For the text-containing cell, return its midpoint in (X, Y) coordinate format. 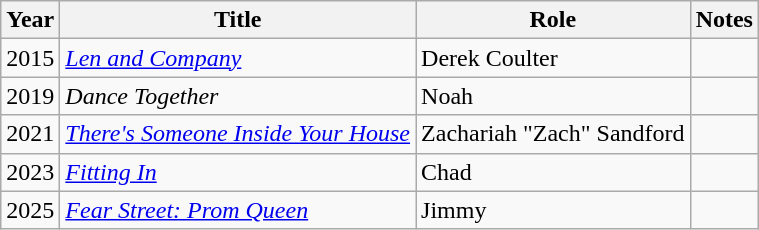
Role (554, 20)
2023 (30, 172)
Dance Together (238, 96)
Title (238, 20)
Jimmy (554, 210)
Notes (724, 20)
2025 (30, 210)
2019 (30, 96)
Zachariah "Zach" Sandford (554, 134)
Derek Coulter (554, 58)
Len and Company (238, 58)
Chad (554, 172)
2021 (30, 134)
Year (30, 20)
Fear Street: Prom Queen (238, 210)
2015 (30, 58)
Noah (554, 96)
There's Someone Inside Your House (238, 134)
Fitting In (238, 172)
